Scan for the cell matching the given text and deliver its [x, y] coordinate at center. 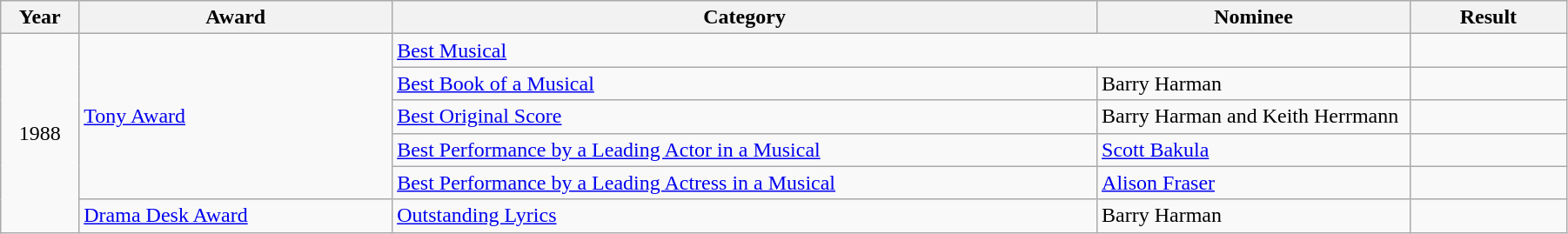
Outstanding Lyrics [745, 216]
1988 [40, 133]
Best Original Score [745, 117]
Category [745, 17]
Best Musical [901, 50]
Alison Fraser [1254, 183]
Tony Award [236, 117]
Year [40, 17]
Barry Harman and Keith Herrmann [1254, 117]
Result [1488, 17]
Drama Desk Award [236, 216]
Award [236, 17]
Best Performance by a Leading Actress in a Musical [745, 183]
Scott Bakula [1254, 150]
Best Book of a Musical [745, 84]
Nominee [1254, 17]
Best Performance by a Leading Actor in a Musical [745, 150]
